Provide the (X, Y) coordinate of the cell's center where the given text is located.  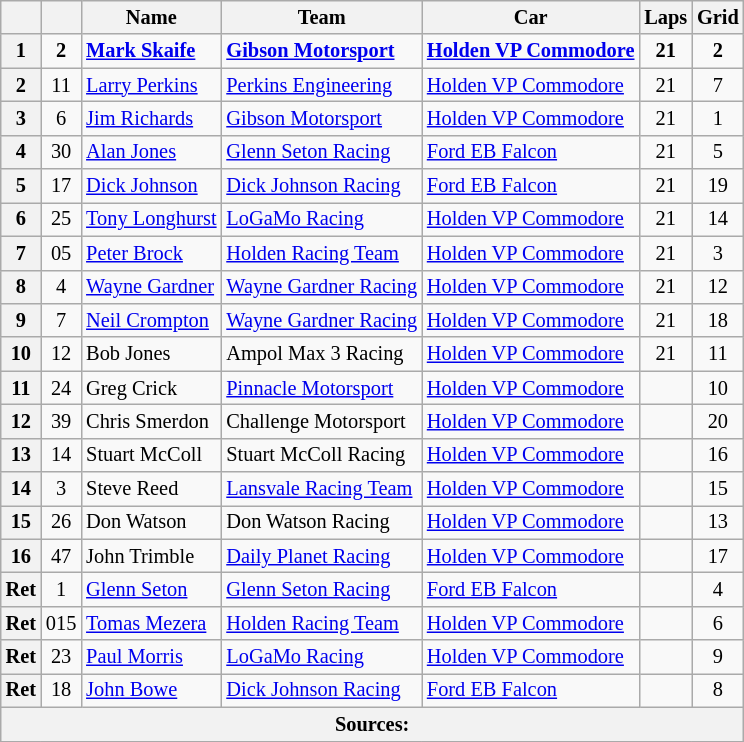
Bob Jones (151, 354)
Sources: (372, 724)
Team (322, 17)
Neil Crompton (151, 320)
Glenn Seton (151, 589)
Daily Planet Racing (322, 556)
Wayne Gardner (151, 287)
Don Watson (151, 522)
26 (61, 522)
30 (61, 152)
Laps (666, 17)
Ampol Max 3 Racing (322, 354)
Name (151, 17)
Dick Johnson (151, 186)
John Bowe (151, 690)
Challenge Motorsport (322, 421)
Lansvale Racing Team (322, 489)
Grid (718, 17)
Chris Smerdon (151, 421)
015 (61, 623)
Don Watson Racing (322, 522)
Alan Jones (151, 152)
47 (61, 556)
25 (61, 219)
Pinnacle Motorsport (322, 388)
39 (61, 421)
24 (61, 388)
23 (61, 657)
Jim Richards (151, 118)
Steve Reed (151, 489)
05 (61, 253)
Stuart McColl Racing (322, 455)
19 (718, 186)
Stuart McColl (151, 455)
Tomas Mezera (151, 623)
Perkins Engineering (322, 85)
Tony Longhurst (151, 219)
Greg Crick (151, 388)
Peter Brock (151, 253)
Larry Perkins (151, 85)
Car (530, 17)
Mark Skaife (151, 51)
20 (718, 421)
John Trimble (151, 556)
Paul Morris (151, 657)
